For the text-containing cell, return its midpoint in (X, Y) coordinate format. 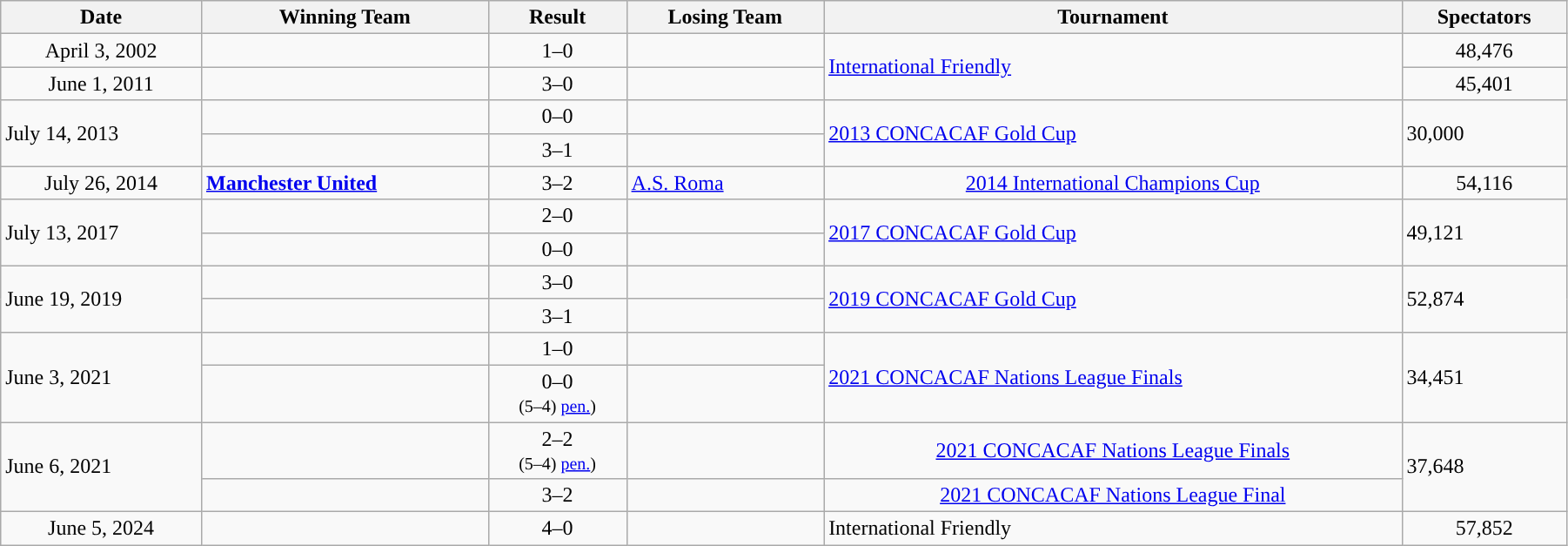
54,116 (1484, 183)
April 3, 2002 (101, 51)
34,451 (1484, 376)
July 26, 2014 (101, 183)
June 6, 2021 (101, 467)
2–2 (5–4) pen.) (557, 449)
June 19, 2019 (101, 299)
2013 CONCACAF Gold Cup (1113, 133)
52,874 (1484, 299)
48,476 (1484, 51)
2014 International Champions Cup (1113, 183)
Winning Team (345, 17)
July 14, 2013 (101, 133)
A.S. Roma (726, 183)
2021 CONCACAF Nations League Final (1113, 495)
2019 CONCACAF Gold Cup (1113, 299)
Result (557, 17)
June 1, 2011 (101, 84)
June 3, 2021 (101, 376)
Date (101, 17)
Manchester United (345, 183)
57,852 (1484, 529)
30,000 (1484, 133)
Spectators (1484, 17)
4–0 (557, 529)
July 13, 2017 (101, 233)
2–0 (557, 216)
2017 CONCACAF Gold Cup (1113, 233)
37,648 (1484, 467)
Tournament (1113, 17)
Losing Team (726, 17)
0–0 (5–4) pen.) (557, 394)
June 5, 2024 (101, 529)
45,401 (1484, 84)
49,121 (1484, 233)
